Search for the cell housing the specified text and yield its [x, y] center coordinate. 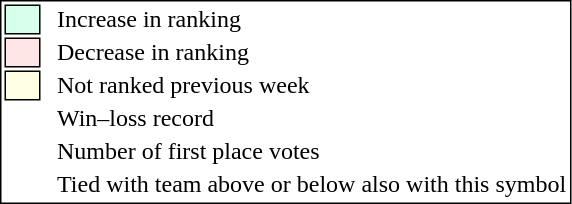
Win–loss record [312, 119]
Tied with team above or below also with this symbol [312, 185]
Decrease in ranking [312, 53]
Not ranked previous week [312, 85]
Number of first place votes [312, 151]
Increase in ranking [312, 19]
